Scan for the cell matching the given text and deliver its [X, Y] coordinate at center. 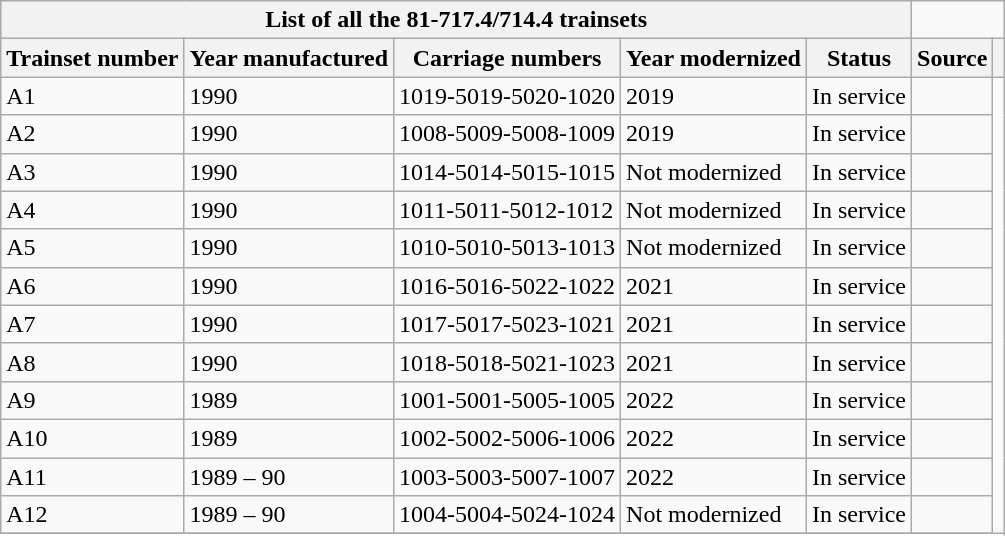
А8 [92, 362]
Year modernized [714, 58]
1019-5019-5020-1020 [508, 96]
А3 [92, 172]
1002-5002-5006-1006 [508, 438]
А6 [92, 286]
1018-5018-5021-1023 [508, 362]
Carriage numbers [508, 58]
Year manufactured [289, 58]
1016-5016-5022-1022 [508, 286]
1010-5010-5013-1013 [508, 248]
1003-5003-5007-1007 [508, 477]
А9 [92, 400]
А7 [92, 324]
А5 [92, 248]
А11 [92, 477]
1001-5001-5005-1005 [508, 400]
List of all the 81-717.4/714.4 trainsets [456, 20]
1014-5014-5015-1015 [508, 172]
1008-5009-5008-1009 [508, 134]
Trainset number [92, 58]
Status [860, 58]
1017-5017-5023-1021 [508, 324]
Source [952, 58]
А2 [92, 134]
А4 [92, 210]
А10 [92, 438]
А12 [92, 515]
1004-5004-5024-1024 [508, 515]
А1 [92, 96]
1011-5011-5012-1012 [508, 210]
